Detect which cell encompasses the target text, then output its (X, Y) center coordinate. 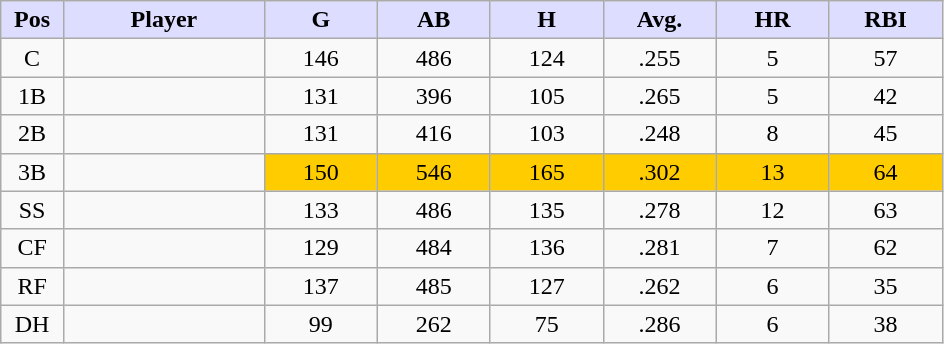
H (546, 20)
64 (886, 172)
35 (886, 286)
.286 (660, 324)
.248 (660, 134)
RF (32, 286)
2B (32, 134)
45 (886, 134)
485 (434, 286)
7 (772, 248)
133 (320, 210)
3B (32, 172)
8 (772, 134)
RBI (886, 20)
546 (434, 172)
105 (546, 96)
38 (886, 324)
129 (320, 248)
136 (546, 248)
.278 (660, 210)
HR (772, 20)
SS (32, 210)
.265 (660, 96)
146 (320, 58)
416 (434, 134)
C (32, 58)
.281 (660, 248)
G (320, 20)
.302 (660, 172)
Pos (32, 20)
1B (32, 96)
.262 (660, 286)
12 (772, 210)
137 (320, 286)
135 (546, 210)
57 (886, 58)
Player (164, 20)
Avg. (660, 20)
62 (886, 248)
DH (32, 324)
484 (434, 248)
165 (546, 172)
124 (546, 58)
150 (320, 172)
262 (434, 324)
75 (546, 324)
103 (546, 134)
99 (320, 324)
396 (434, 96)
13 (772, 172)
127 (546, 286)
63 (886, 210)
42 (886, 96)
AB (434, 20)
CF (32, 248)
.255 (660, 58)
